Determine the (X, Y) coordinate at the center of the cell enclosing the given text.  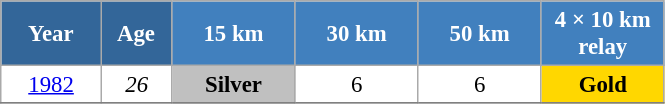
Silver (234, 85)
50 km (480, 34)
1982 (52, 85)
Age (136, 34)
15 km (234, 34)
4 × 10 km relay (602, 34)
30 km (356, 34)
Year (52, 34)
Gold (602, 85)
26 (136, 85)
